Return (x, y) of the center of cell containing provided text 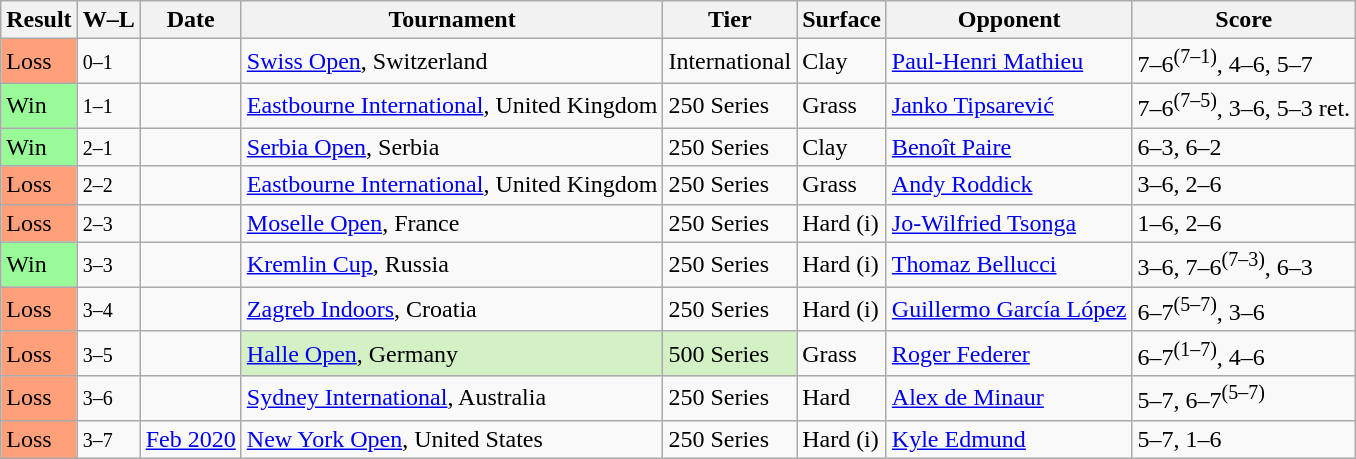
3–5 (108, 354)
Score (1244, 20)
3–6 (108, 398)
International (730, 62)
Thomaz Bellucci (1009, 264)
Result (39, 20)
Benoît Paire (1009, 147)
W–L (108, 20)
Roger Federer (1009, 354)
New York Open, United States (452, 439)
Kremlin Cup, Russia (452, 264)
3–7 (108, 439)
6–3, 6–2 (1244, 147)
2–3 (108, 223)
Tier (730, 20)
0–1 (108, 62)
5–7, 1–6 (1244, 439)
Date (190, 20)
3–4 (108, 310)
6–7(1–7), 4–6 (1244, 354)
1–6, 2–6 (1244, 223)
Hard (842, 398)
Moselle Open, France (452, 223)
Alex de Minaur (1009, 398)
Janko Tipsarević (1009, 106)
Surface (842, 20)
500 Series (730, 354)
2–1 (108, 147)
Paul-Henri Mathieu (1009, 62)
7–6(7–5), 3–6, 5–3 ret. (1244, 106)
Feb 2020 (190, 439)
6–7(5–7), 3–6 (1244, 310)
Sydney International, Australia (452, 398)
Kyle Edmund (1009, 439)
3–3 (108, 264)
3–6, 2–6 (1244, 185)
Zagreb Indoors, Croatia (452, 310)
Guillermo García López (1009, 310)
2–2 (108, 185)
Jo-Wilfried Tsonga (1009, 223)
Andy Roddick (1009, 185)
Halle Open, Germany (452, 354)
Tournament (452, 20)
Serbia Open, Serbia (452, 147)
Opponent (1009, 20)
5–7, 6–7(5–7) (1244, 398)
3–6, 7–6(7–3), 6–3 (1244, 264)
Swiss Open, Switzerland (452, 62)
7–6(7–1), 4–6, 5–7 (1244, 62)
1–1 (108, 106)
